Extract the [X, Y] coordinate from the center of the cell holding the provided text.  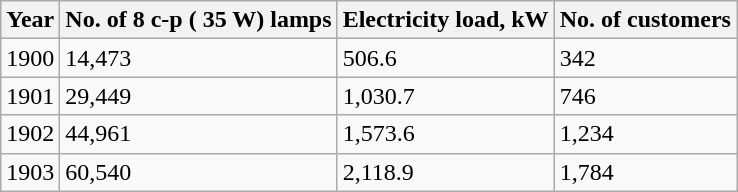
2,118.9 [446, 172]
1903 [30, 172]
No. of customers [645, 20]
14,473 [198, 58]
1,784 [645, 172]
Electricity load, kW [446, 20]
Year [30, 20]
1,234 [645, 134]
746 [645, 96]
44,961 [198, 134]
1,030.7 [446, 96]
60,540 [198, 172]
29,449 [198, 96]
No. of 8 c-p ( 35 W) lamps [198, 20]
506.6 [446, 58]
342 [645, 58]
1900 [30, 58]
1901 [30, 96]
1,573.6 [446, 134]
1902 [30, 134]
